Pinpoint the cell where the given text exists, returning its (x, y) midpoint coordinate. 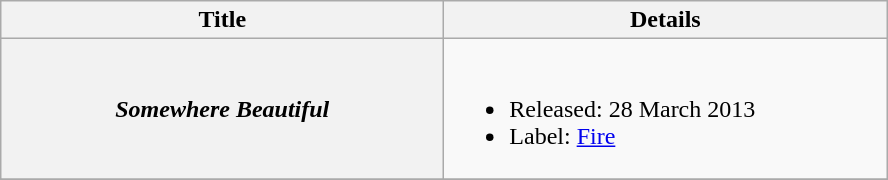
Released: 28 March 2013Label: Fire (666, 109)
Somewhere Beautiful (222, 109)
Title (222, 20)
Details (666, 20)
